Locate the cell with the specified text and output its (X, Y) center coordinate. 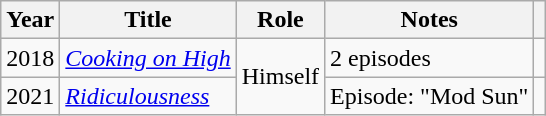
2018 (30, 58)
Notes (430, 20)
Cooking on High (148, 58)
2 episodes (430, 58)
Title (148, 20)
Role (280, 20)
Year (30, 20)
2021 (30, 96)
Himself (280, 77)
Episode: "Mod Sun" (430, 96)
Ridiculousness (148, 96)
